Determine the (X, Y) coordinate at the center of the cell enclosing the given text.  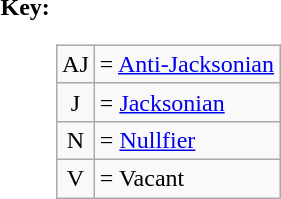
= Anti-Jacksonian (186, 64)
= Vacant (186, 178)
N (76, 140)
J (76, 102)
= Nullfier (186, 140)
= Jacksonian (186, 102)
AJ (76, 64)
V (76, 178)
